Provide the [X, Y] coordinate of the cell's center where the given text is located.  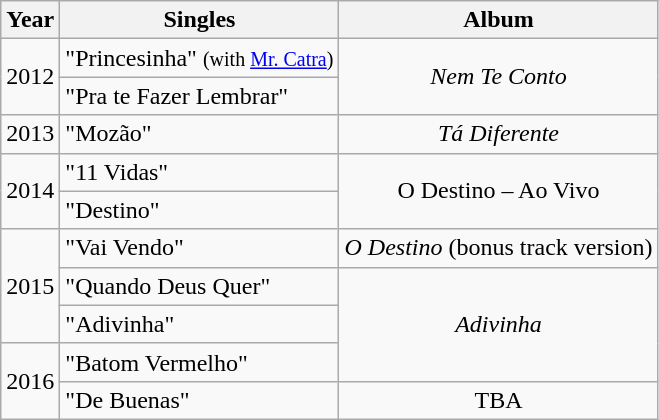
2014 [30, 191]
2016 [30, 381]
Album [498, 20]
O Destino – Ao Vivo [498, 191]
"Destino" [200, 210]
O Destino (bonus track version) [498, 248]
Year [30, 20]
"Vai Vendo" [200, 248]
2013 [30, 134]
2015 [30, 286]
"Princesinha" (with Mr. Catra) [200, 58]
"Batom Vermelho" [200, 362]
Adivinha [498, 324]
"Pra te Fazer Lembrar" [200, 96]
"De Buenas" [200, 400]
"Adivinha" [200, 324]
"Mozão" [200, 134]
2012 [30, 77]
Nem Te Conto [498, 77]
TBA [498, 400]
"11 Vidas" [200, 172]
Singles [200, 20]
Tá Diferente [498, 134]
"Quando Deus Quer" [200, 286]
